Determine the [X, Y] coordinate at the center of the cell enclosing the given text.  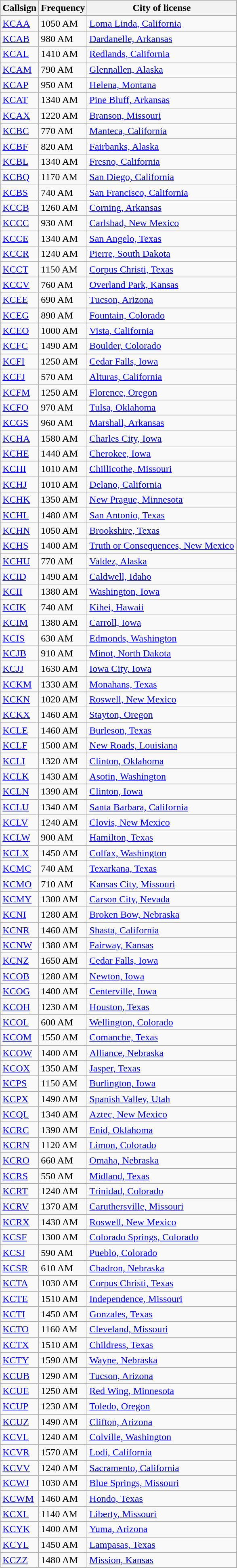
KCFO [19, 407]
Brookshire, Texas [161, 530]
KCNI [19, 914]
Fresno, California [161, 161]
Helena, Montana [161, 85]
970 AM [63, 407]
Burlington, Iowa [161, 1084]
Pine Bluff, Arkansas [161, 100]
KCOH [19, 1007]
Mission, Kansas [161, 1560]
Vista, California [161, 331]
Lodi, California [161, 1453]
Clovis, New Mexico [161, 822]
KCVR [19, 1453]
Burleson, Texas [161, 730]
Caruthersville, Missouri [161, 1207]
Callsign [19, 8]
KCOB [19, 976]
Branson, Missouri [161, 115]
KCOW [19, 1053]
KCFJ [19, 377]
KCLN [19, 792]
Carroll, Iowa [161, 623]
660 AM [63, 1160]
1500 AM [63, 746]
950 AM [63, 85]
KCUZ [19, 1421]
KCRO [19, 1160]
1410 AM [63, 54]
630 AM [63, 638]
1440 AM [63, 454]
Glennallen, Alaska [161, 69]
Pueblo, Colorado [161, 1253]
Tulsa, Oklahoma [161, 407]
KCUB [19, 1375]
1170 AM [63, 177]
KCID [19, 576]
Newton, Iowa [161, 976]
Spanish Valley, Utah [161, 1099]
Carson City, Nevada [161, 899]
KCLX [19, 853]
Toledo, Oregon [161, 1406]
KCFM [19, 392]
Hamilton, Texas [161, 838]
KCKX [19, 715]
1020 AM [63, 700]
San Francisco, California [161, 193]
Cherokee, Iowa [161, 454]
Clinton, Oklahoma [161, 761]
KCOG [19, 992]
KCLI [19, 761]
KCLF [19, 746]
Chillicothe, Missouri [161, 469]
Red Wing, Minnesota [161, 1391]
KCMC [19, 868]
Houston, Texas [161, 1007]
KCNW [19, 945]
KCWM [19, 1499]
Colville, Washington [161, 1437]
KCVV [19, 1468]
KCRC [19, 1130]
KCRX [19, 1222]
KCRV [19, 1207]
Clinton, Iowa [161, 792]
Florence, Oregon [161, 392]
600 AM [63, 1022]
New Prague, Minnesota [161, 500]
KCGS [19, 423]
KCBF [19, 146]
Wayne, Nebraska [161, 1360]
San Antonio, Texas [161, 515]
KCLV [19, 822]
Carlsbad, New Mexico [161, 223]
Fairway, Kansas [161, 945]
San Angelo, Texas [161, 239]
KCQL [19, 1114]
Minot, North Dakota [161, 653]
KCAA [19, 23]
Omaha, Nebraska [161, 1160]
Alliance, Nebraska [161, 1053]
1160 AM [63, 1329]
KCKM [19, 684]
KCXL [19, 1514]
KCOM [19, 1038]
Truth or Consequences, New Mexico [161, 546]
KCBL [19, 161]
Enid, Oklahoma [161, 1130]
KCZZ [19, 1560]
Liberty, Missouri [161, 1514]
KCIS [19, 638]
KCLE [19, 730]
890 AM [63, 315]
KCBS [19, 193]
KCOX [19, 1068]
Clifton, Arizona [161, 1421]
San Diego, California [161, 177]
Santa Barbara, California [161, 807]
1580 AM [63, 438]
Corning, Arkansas [161, 208]
Colorado Springs, Colorado [161, 1237]
KCOL [19, 1022]
610 AM [63, 1268]
Kihei, Hawaii [161, 607]
KCHI [19, 469]
KCKN [19, 700]
910 AM [63, 653]
550 AM [63, 1176]
KCJJ [19, 669]
KCBQ [19, 177]
KCHE [19, 454]
Gonzales, Texas [161, 1314]
Yuma, Arizona [161, 1529]
KCWJ [19, 1483]
Washington, Iowa [161, 592]
KCEO [19, 331]
590 AM [63, 1253]
KCPS [19, 1084]
Midland, Texas [161, 1176]
KCIK [19, 607]
Hondo, Texas [161, 1499]
Cleveland, Missouri [161, 1329]
Iowa City, Iowa [161, 669]
1290 AM [63, 1375]
Chadron, Nebraska [161, 1268]
KCFI [19, 361]
KCHJ [19, 484]
KCLW [19, 838]
KCPX [19, 1099]
KCCR [19, 254]
KCTE [19, 1299]
Trinidad, Colorado [161, 1191]
KCTO [19, 1329]
Colfax, Washington [161, 853]
Charles City, Iowa [161, 438]
Marshall, Arkansas [161, 423]
Kansas City, Missouri [161, 884]
KCAT [19, 100]
Overland Park, Kansas [161, 285]
1320 AM [63, 761]
Monahans, Texas [161, 684]
1570 AM [63, 1453]
1370 AM [63, 1207]
KCMO [19, 884]
Delano, California [161, 484]
KCSF [19, 1237]
1140 AM [63, 1514]
KCHU [19, 561]
Jasper, Texas [161, 1068]
Pierre, South Dakota [161, 254]
690 AM [63, 300]
900 AM [63, 838]
KCNZ [19, 961]
KCYL [19, 1545]
KCSJ [19, 1253]
KCCV [19, 285]
KCAL [19, 54]
Blue Springs, Missouri [161, 1483]
1120 AM [63, 1145]
KCBC [19, 131]
Limon, Colorado [161, 1145]
Dardanelle, Arkansas [161, 39]
KCTY [19, 1360]
KCVL [19, 1437]
Boulder, Colorado [161, 346]
KCTI [19, 1314]
1220 AM [63, 115]
KCCC [19, 223]
1260 AM [63, 208]
Shasta, California [161, 930]
KCMY [19, 899]
KCUE [19, 1391]
960 AM [63, 423]
KCHA [19, 438]
Redlands, California [161, 54]
Alturas, California [161, 377]
980 AM [63, 39]
Fountain, Colorado [161, 315]
KCSR [19, 1268]
KCHS [19, 546]
KCRS [19, 1176]
Manteca, California [161, 131]
Valdez, Alaska [161, 561]
KCHK [19, 500]
Centerville, Iowa [161, 992]
KCTX [19, 1345]
KCCB [19, 208]
KCTA [19, 1283]
Fairbanks, Alaska [161, 146]
790 AM [63, 69]
KCRN [19, 1145]
KCII [19, 592]
KCEG [19, 315]
Texarkana, Texas [161, 868]
710 AM [63, 884]
1650 AM [63, 961]
KCHN [19, 530]
Childress, Texas [161, 1345]
Aztec, New Mexico [161, 1114]
KCAM [19, 69]
KCAX [19, 115]
Stayton, Oregon [161, 715]
KCCE [19, 239]
930 AM [63, 223]
Lampasas, Texas [161, 1545]
KCNR [19, 930]
KCLK [19, 776]
KCLU [19, 807]
1550 AM [63, 1038]
KCJB [19, 653]
570 AM [63, 377]
1330 AM [63, 684]
1590 AM [63, 1360]
KCAP [19, 85]
Wellington, Colorado [161, 1022]
Loma Linda, California [161, 23]
KCFC [19, 346]
KCIM [19, 623]
1630 AM [63, 669]
Asotin, Washington [161, 776]
Comanche, Texas [161, 1038]
KCHL [19, 515]
820 AM [63, 146]
KCEE [19, 300]
Broken Bow, Nebraska [161, 914]
Caldwell, Idaho [161, 576]
KCUP [19, 1406]
Sacramento, California [161, 1468]
KCRT [19, 1191]
KCCT [19, 269]
City of license [161, 8]
Edmonds, Washington [161, 638]
760 AM [63, 285]
Independence, Missouri [161, 1299]
KCAB [19, 39]
Frequency [63, 8]
1000 AM [63, 331]
New Roads, Louisiana [161, 746]
KCYK [19, 1529]
